Scan for the cell matching the given text and deliver its (x, y) coordinate at center. 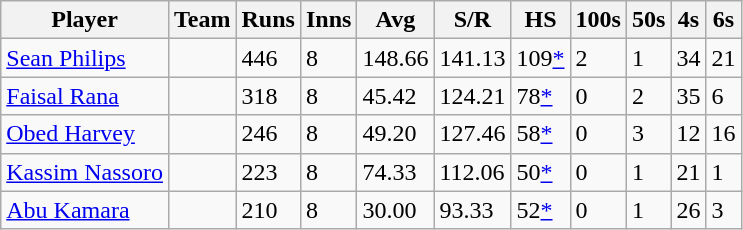
78* (540, 96)
35 (688, 96)
Faisal Rana (85, 96)
58* (540, 134)
223 (268, 172)
26 (688, 210)
HS (540, 20)
124.21 (472, 96)
50s (648, 20)
148.66 (396, 58)
210 (268, 210)
Kassim Nassoro (85, 172)
Runs (268, 20)
127.46 (472, 134)
30.00 (396, 210)
12 (688, 134)
246 (268, 134)
446 (268, 58)
Obed Harvey (85, 134)
112.06 (472, 172)
318 (268, 96)
Sean Philips (85, 58)
34 (688, 58)
Abu Kamara (85, 210)
93.33 (472, 210)
74.33 (396, 172)
Team (202, 20)
49.20 (396, 134)
Inns (328, 20)
Player (85, 20)
45.42 (396, 96)
109* (540, 58)
Avg (396, 20)
50* (540, 172)
141.13 (472, 58)
6 (724, 96)
S/R (472, 20)
6s (724, 20)
52* (540, 210)
16 (724, 134)
4s (688, 20)
100s (598, 20)
